Scan for the cell matching the given text and deliver its (X, Y) coordinate at center. 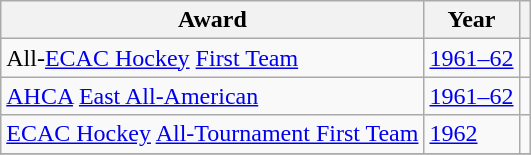
Year (472, 20)
All-ECAC Hockey First Team (212, 58)
1962 (472, 134)
ECAC Hockey All-Tournament First Team (212, 134)
Award (212, 20)
AHCA East All-American (212, 96)
